Extract the (X, Y) coordinate from the center of the cell holding the provided text.  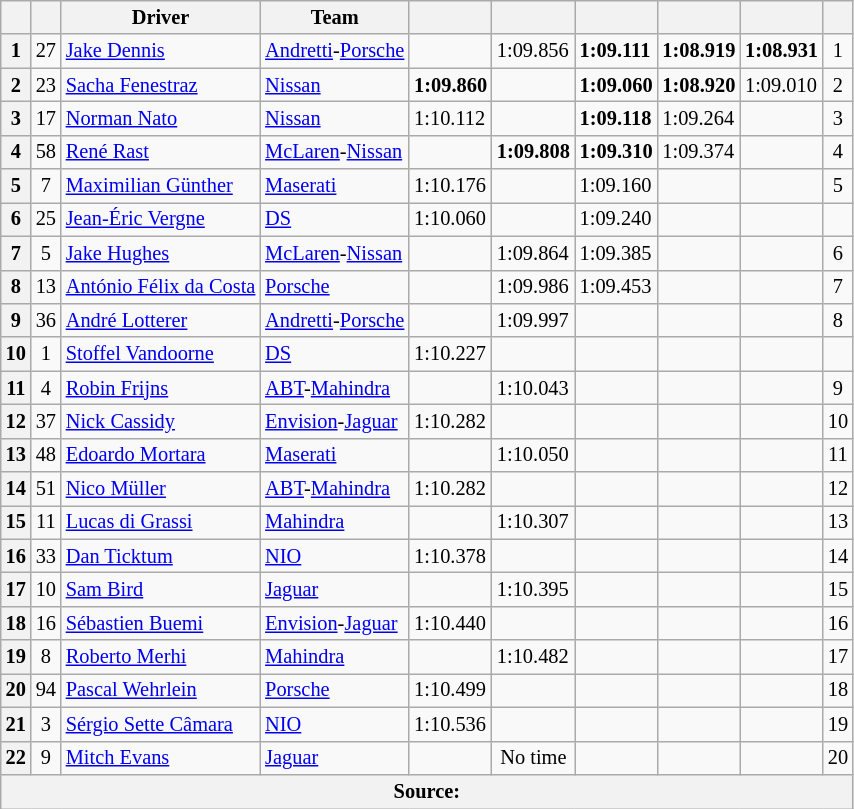
1:09.010 (782, 85)
33 (46, 556)
Jean-Éric Vergne (160, 219)
Stoffel Vandoorne (160, 354)
Norman Nato (160, 118)
1:10.378 (450, 556)
1:09.374 (698, 152)
Jake Dennis (160, 51)
Pascal Wehrlein (160, 690)
23 (46, 85)
Sam Bird (160, 589)
Jake Hughes (160, 253)
Edoardo Mortara (160, 455)
1:10.307 (534, 522)
25 (46, 219)
Source: (427, 791)
1:10.482 (534, 657)
Roberto Merhi (160, 657)
1:10.176 (450, 186)
Lucas di Grassi (160, 522)
1:09.453 (616, 287)
António Félix da Costa (160, 287)
Nico Müller (160, 489)
Sérgio Sette Câmara (160, 724)
Robin Frijns (160, 388)
1:09.864 (534, 253)
Mitch Evans (160, 758)
51 (46, 489)
No time (534, 758)
1:10.227 (450, 354)
1:09.385 (616, 253)
94 (46, 690)
37 (46, 421)
21 (16, 724)
Driver (160, 17)
1:10.536 (450, 724)
Dan Ticktum (160, 556)
1:09.111 (616, 51)
58 (46, 152)
36 (46, 320)
27 (46, 51)
1:08.920 (698, 85)
1:08.931 (782, 51)
1:09.264 (698, 118)
48 (46, 455)
René Rast (160, 152)
1:10.395 (534, 589)
Nick Cassidy (160, 421)
1:09.240 (616, 219)
Team (334, 17)
1:09.310 (616, 152)
1:10.112 (450, 118)
1:10.440 (450, 623)
Maximilian Günther (160, 186)
Sacha Fenestraz (160, 85)
1:09.060 (616, 85)
1:10.499 (450, 690)
1:09.160 (616, 186)
1:10.060 (450, 219)
1:09.118 (616, 118)
1:09.860 (450, 85)
Sébastien Buemi (160, 623)
1:10.043 (534, 388)
1:09.986 (534, 287)
1:09.856 (534, 51)
22 (16, 758)
1:09.808 (534, 152)
André Lotterer (160, 320)
1:08.919 (698, 51)
1:09.997 (534, 320)
1:10.050 (534, 455)
